Return (x, y) of the center of cell containing provided text 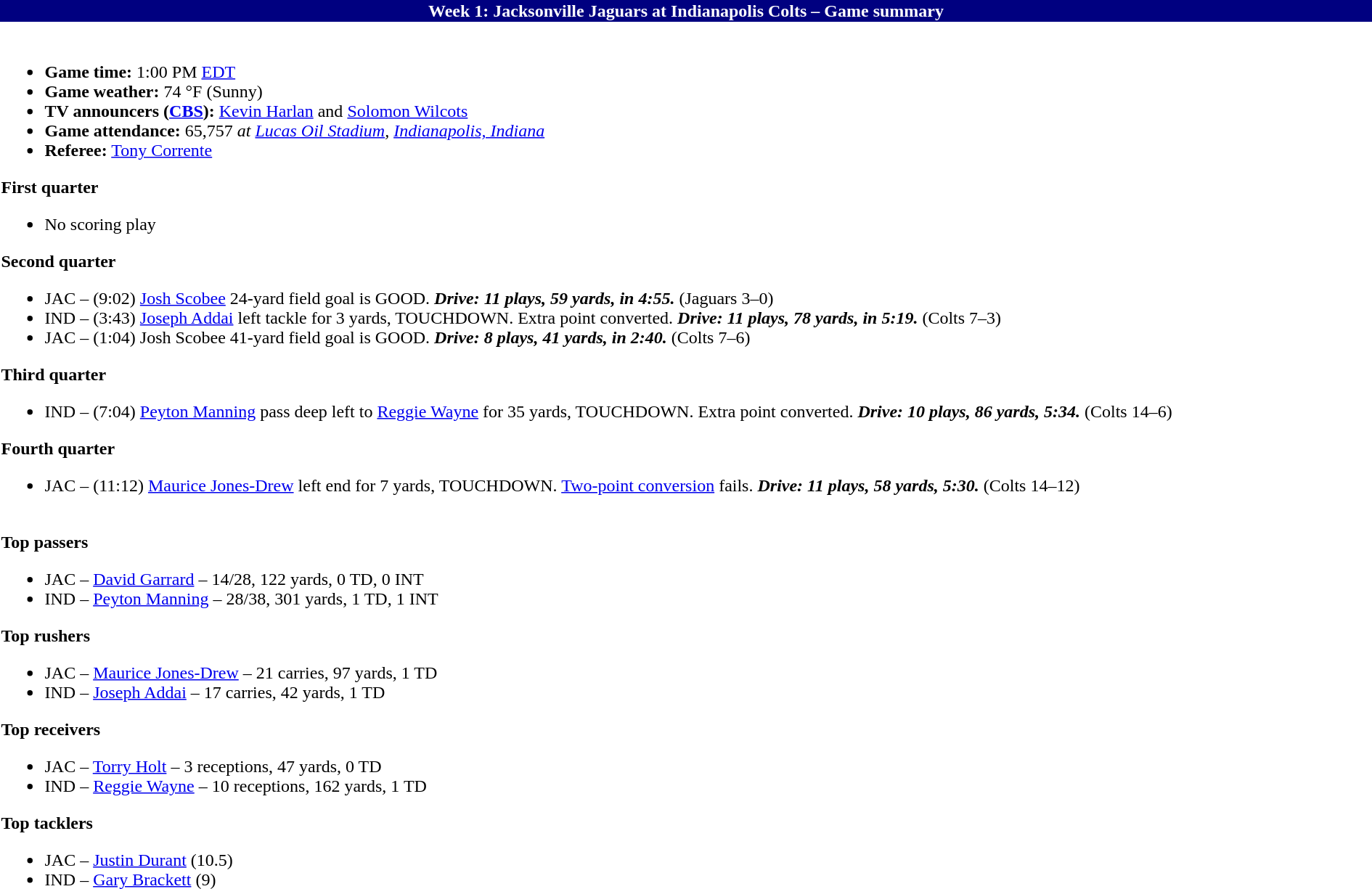
Week 1: Jacksonville Jaguars at Indianapolis Colts – Game summary (686, 11)
